Detect which cell encompasses the target text, then output its (x, y) center coordinate. 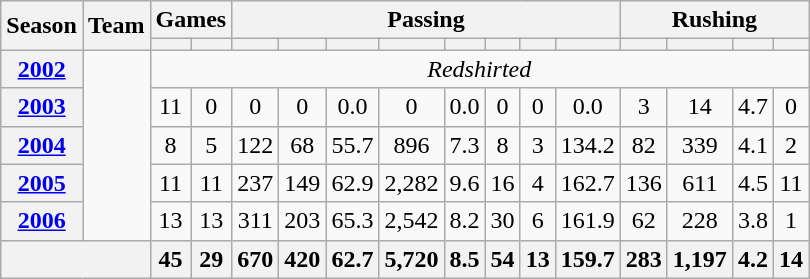
62 (644, 221)
55.7 (352, 145)
62.9 (352, 183)
54 (502, 259)
Redshirted (479, 69)
4.1 (752, 145)
1 (790, 221)
Season (42, 26)
2004 (42, 145)
611 (700, 183)
283 (644, 259)
16 (502, 183)
29 (212, 259)
3.8 (752, 221)
420 (302, 259)
2002 (42, 69)
62.7 (352, 259)
82 (644, 145)
134.2 (588, 145)
2003 (42, 107)
45 (170, 259)
30 (502, 221)
311 (256, 221)
228 (700, 221)
161.9 (588, 221)
670 (256, 259)
2 (790, 145)
136 (644, 183)
2005 (42, 183)
122 (256, 145)
Rushing (714, 20)
Passing (426, 20)
339 (700, 145)
2,542 (412, 221)
162.7 (588, 183)
9.6 (464, 183)
6 (538, 221)
4.2 (752, 259)
2,282 (412, 183)
2006 (42, 221)
159.7 (588, 259)
4.5 (752, 183)
Team (116, 26)
8.2 (464, 221)
4.7 (752, 107)
68 (302, 145)
5,720 (412, 259)
Games (191, 20)
149 (302, 183)
1,197 (700, 259)
203 (302, 221)
237 (256, 183)
4 (538, 183)
7.3 (464, 145)
8.5 (464, 259)
896 (412, 145)
65.3 (352, 221)
5 (212, 145)
